From the cell containing the given text, extract its center point as (x, y) coordinate. 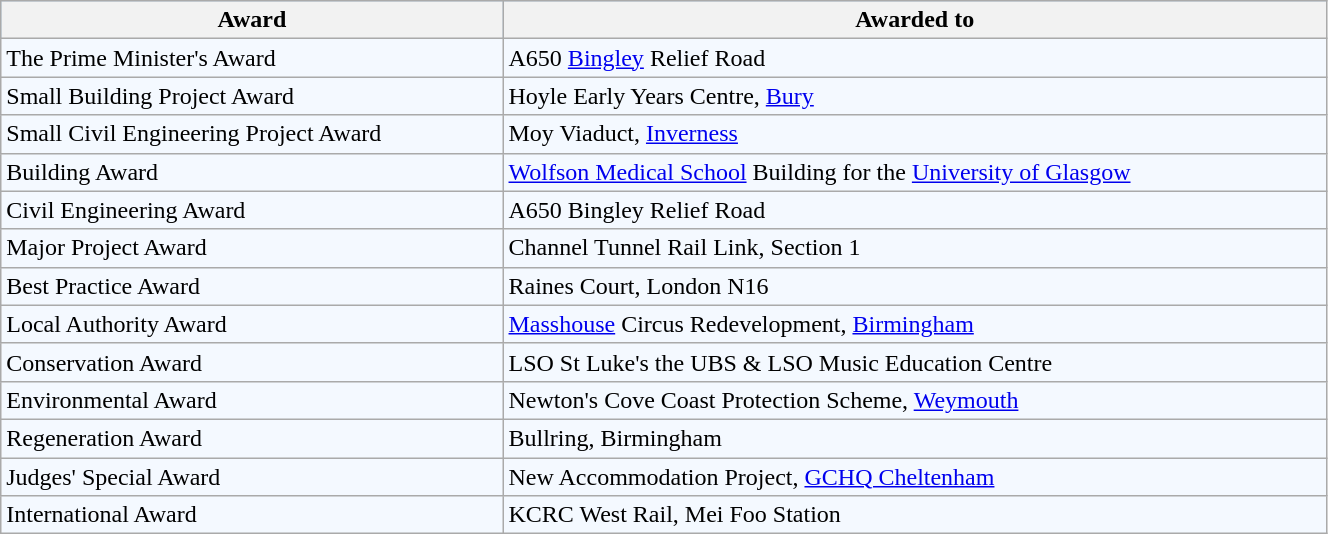
Award (252, 20)
Environmental Award (252, 400)
Civil Engineering Award (252, 210)
KCRC West Rail, Mei Foo Station (914, 515)
The Prime Minister's Award (252, 58)
Best Practice Award (252, 286)
New Accommodation Project, GCHQ Cheltenham (914, 477)
LSO St Luke's the UBS & LSO Music Education Centre (914, 362)
Bullring, Birmingham (914, 438)
Judges' Special Award (252, 477)
Regeneration Award (252, 438)
Conservation Award (252, 362)
Wolfson Medical School Building for the University of Glasgow (914, 172)
Building Award (252, 172)
Small Civil Engineering Project Award (252, 134)
Small Building Project Award (252, 96)
Awarded to (914, 20)
Hoyle Early Years Centre, Bury (914, 96)
Newton's Cove Coast Protection Scheme, Weymouth (914, 400)
Major Project Award (252, 248)
International Award (252, 515)
Raines Court, London N16 (914, 286)
Channel Tunnel Rail Link, Section 1 (914, 248)
Masshouse Circus Redevelopment, Birmingham (914, 324)
Local Authority Award (252, 324)
Moy Viaduct, Inverness (914, 134)
